From the cell containing the given text, extract its center point as [x, y] coordinate. 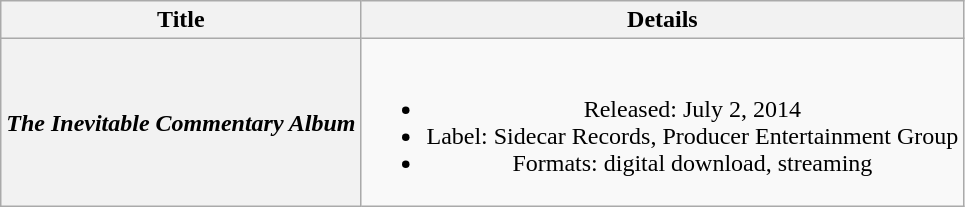
Details [662, 20]
The Inevitable Commentary Album [181, 122]
Title [181, 20]
Released: July 2, 2014Label: Sidecar Records, Producer Entertainment GroupFormats: digital download, streaming [662, 122]
